Detect which cell encompasses the target text, then output its [X, Y] center coordinate. 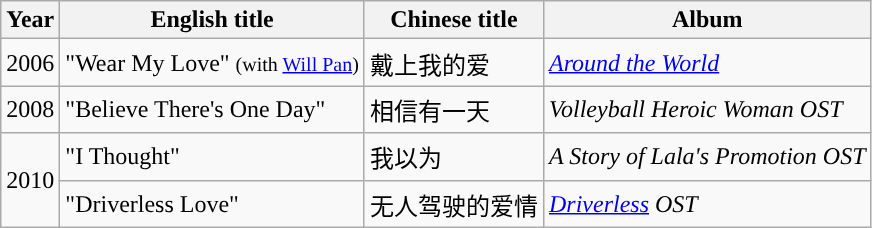
"I Thought" [212, 156]
2010 [30, 180]
戴上我的爱 [454, 62]
我以为 [454, 156]
Volleyball Heroic Woman OST [707, 110]
"Driverless Love" [212, 204]
Chinese title [454, 20]
"Wear My Love" (with Will Pan) [212, 62]
English title [212, 20]
2008 [30, 110]
无人驾驶的爱情 [454, 204]
"Believe There's One Day" [212, 110]
Driverless OST [707, 204]
2006 [30, 62]
相信有一天 [454, 110]
Album [707, 20]
Around the World [707, 62]
A Story of Lala's Promotion OST [707, 156]
Year [30, 20]
